Capture the cell that displays the provided text and extract its (X, Y) central coordinate. 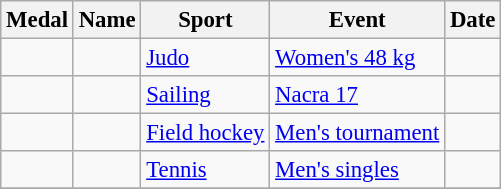
Sport (206, 20)
Field hockey (206, 133)
Medal (38, 20)
Date (473, 20)
Event (358, 20)
Men's tournament (358, 133)
Nacra 17 (358, 95)
Tennis (206, 170)
Sailing (206, 95)
Men's singles (358, 170)
Women's 48 kg (358, 58)
Judo (206, 58)
Name (107, 20)
